Identify which cell holds the provided text, then report its [X, Y] central coordinate. 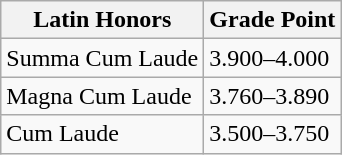
3.500–3.750 [272, 134]
Latin Honors [102, 20]
3.900–4.000 [272, 58]
Summa Cum Laude [102, 58]
3.760–3.890 [272, 96]
Magna Cum Laude [102, 96]
Grade Point [272, 20]
Cum Laude [102, 134]
